Locate the cell with the specified text and output its (x, y) center coordinate. 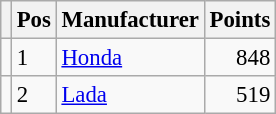
519 (240, 95)
Lada (130, 95)
Honda (130, 58)
Pos (34, 20)
1 (34, 58)
Points (240, 20)
Manufacturer (130, 20)
848 (240, 58)
2 (34, 95)
